Determine the (x, y) coordinate at the center of the cell enclosing the given text.  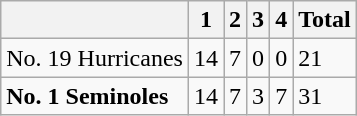
21 (325, 58)
No. 19 Hurricanes (95, 58)
4 (282, 20)
31 (325, 96)
No. 1 Seminoles (95, 96)
1 (206, 20)
Total (325, 20)
2 (236, 20)
